Provide the (x, y) coordinate of the cell's center where the given text is located.  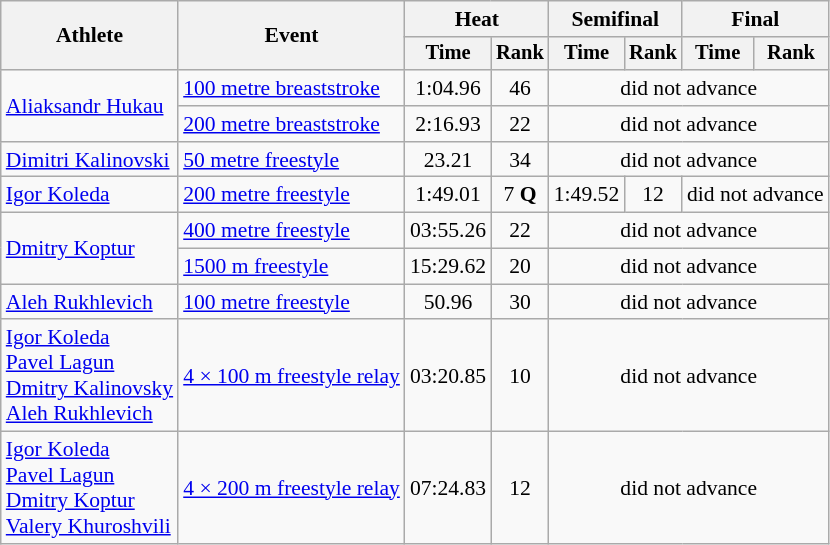
10 (520, 376)
7 Q (520, 195)
1:49.01 (448, 195)
Heat (477, 19)
Event (292, 36)
4 × 100 m freestyle relay (292, 376)
50.96 (448, 302)
34 (520, 160)
20 (520, 267)
46 (520, 88)
23.21 (448, 160)
Dmitry Koptur (90, 248)
1500 m freestyle (292, 267)
50 metre freestyle (292, 160)
200 metre breaststroke (292, 124)
4 × 200 m freestyle relay (292, 488)
100 metre breaststroke (292, 88)
Semifinal (616, 19)
Final (756, 19)
1:04.96 (448, 88)
Igor KoledaPavel LagunDmitry KalinovskyAleh Rukhlevich (90, 376)
Igor KoledaPavel LagunDmitry KopturValery Khuroshvili (90, 488)
200 metre freestyle (292, 195)
Athlete (90, 36)
400 metre freestyle (292, 231)
Aleh Rukhlevich (90, 302)
Dimitri Kalinovski (90, 160)
03:20.85 (448, 376)
2:16.93 (448, 124)
Igor Koleda (90, 195)
30 (520, 302)
1:49.52 (586, 195)
07:24.83 (448, 488)
100 metre freestyle (292, 302)
Aliaksandr Hukau (90, 106)
03:55.26 (448, 231)
15:29.62 (448, 267)
